Identify which cell holds the provided text, then report its (X, Y) central coordinate. 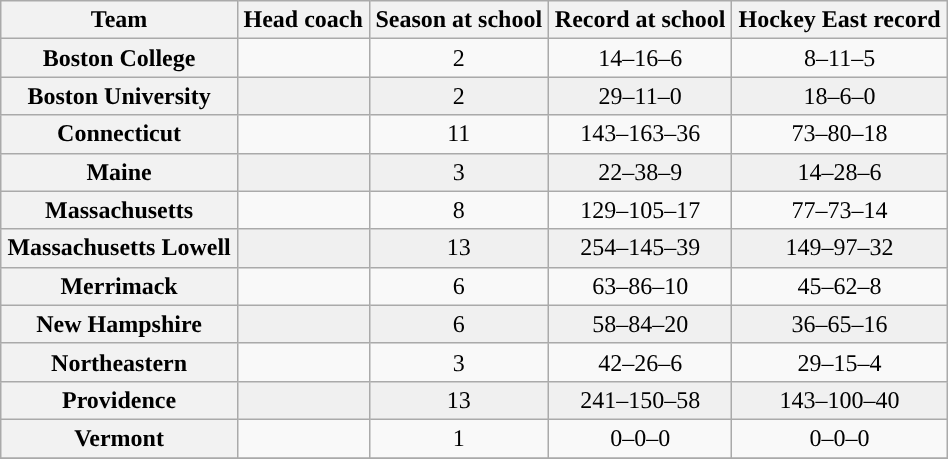
14–16–6 (640, 58)
77–73–14 (840, 210)
129–105–17 (640, 210)
Maine (120, 172)
254–145–39 (640, 248)
1 (458, 438)
Boston College (120, 58)
29–15–4 (840, 362)
Record at school (640, 20)
Connecticut (120, 134)
63–86–10 (640, 286)
8–11–5 (840, 58)
42–26–6 (640, 362)
Northeastern (120, 362)
8 (458, 210)
22–38–9 (640, 172)
Head coach (303, 20)
Providence (120, 400)
45–62–8 (840, 286)
18–6–0 (840, 96)
11 (458, 134)
149–97–32 (840, 248)
14–28–6 (840, 172)
Season at school (458, 20)
29–11–0 (640, 96)
143–100–40 (840, 400)
New Hampshire (120, 324)
Merrimack (120, 286)
143–163–36 (640, 134)
Massachusetts Lowell (120, 248)
241–150–58 (640, 400)
Team (120, 20)
36–65–16 (840, 324)
73–80–18 (840, 134)
Boston University (120, 96)
Massachusetts (120, 210)
58–84–20 (640, 324)
Vermont (120, 438)
Hockey East record (840, 20)
